Output the (X, Y) coordinate of the center of the cell containing the given text.  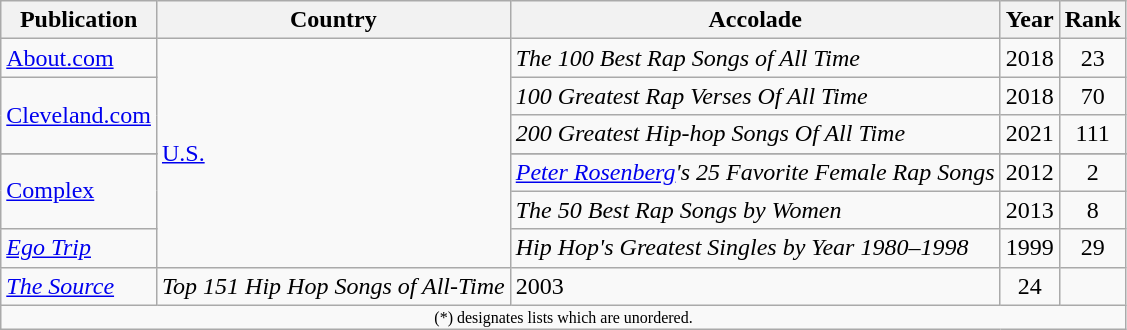
100 Greatest Rap Verses Of All Time (755, 96)
Year (1030, 20)
The 100 Best Rap Songs of All Time (755, 58)
Accolade (755, 20)
1999 (1030, 248)
(*) designates lists which are unordered. (564, 317)
Peter Rosenberg's 25 Favorite Female Rap Songs (755, 172)
Publication (79, 20)
Ego Trip (79, 248)
Cleveland.com (79, 115)
200 Greatest Hip-hop Songs Of All Time (755, 134)
The 50 Best Rap Songs by Women (755, 210)
Top 151 Hip Hop Songs of All-Time (333, 286)
About.com (79, 58)
23 (1092, 58)
2003 (755, 286)
Hip Hop's Greatest Singles by Year 1980–1998 (755, 248)
2013 (1030, 210)
Rank (1092, 20)
24 (1030, 286)
111 (1092, 134)
70 (1092, 96)
2021 (1030, 134)
Complex (79, 191)
2 (1092, 172)
Country (333, 20)
The Source (79, 286)
8 (1092, 210)
29 (1092, 248)
U.S. (333, 153)
2012 (1030, 172)
